Output the [X, Y] coordinate of the center of the cell containing the given text.  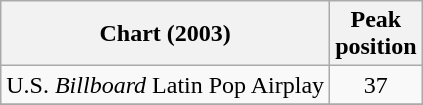
Chart (2003) [166, 34]
U.S. Billboard Latin Pop Airplay [166, 85]
37 [376, 85]
Peakposition [376, 34]
